From the cell containing the given text, extract its center point as (x, y) coordinate. 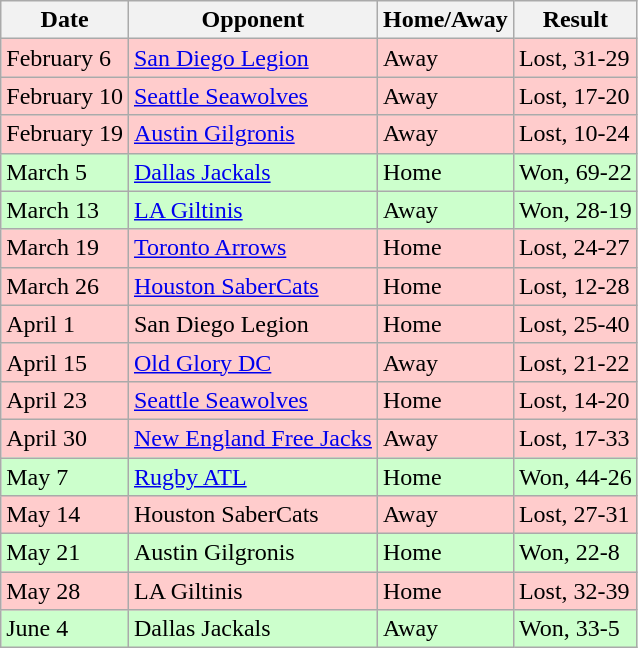
April 30 (65, 438)
Won, 44-26 (575, 477)
March 5 (65, 172)
Rugby ATL (252, 477)
Lost, 31-29 (575, 58)
March 19 (65, 248)
April 23 (65, 400)
Lost, 27-31 (575, 515)
Old Glory DC (252, 362)
New England Free Jacks (252, 438)
April 1 (65, 324)
Won, 22-8 (575, 553)
February 6 (65, 58)
Date (65, 20)
June 4 (65, 629)
February 10 (65, 96)
Lost, 12-28 (575, 286)
May 28 (65, 591)
Won, 33-5 (575, 629)
May 7 (65, 477)
Lost, 17-20 (575, 96)
Lost, 25-40 (575, 324)
Lost, 32-39 (575, 591)
May 21 (65, 553)
March 13 (65, 210)
Toronto Arrows (252, 248)
Won, 28-19 (575, 210)
February 19 (65, 134)
Home/Away (445, 20)
Lost, 21-22 (575, 362)
Lost, 10-24 (575, 134)
March 26 (65, 286)
Won, 69-22 (575, 172)
Lost, 24-27 (575, 248)
Lost, 17-33 (575, 438)
April 15 (65, 362)
Result (575, 20)
May 14 (65, 515)
Opponent (252, 20)
Lost, 14-20 (575, 400)
